Return the (x, y) coordinate for the center point of the cell that contains the specified text.  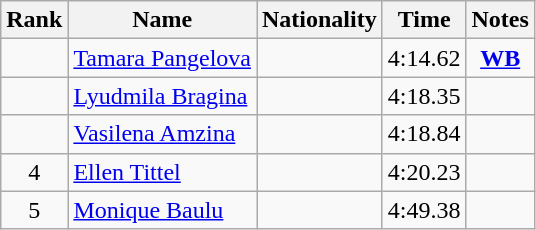
Rank (34, 20)
4:18.35 (424, 96)
4:18.84 (424, 134)
Name (162, 20)
Ellen Tittel (162, 172)
Vasilena Amzina (162, 134)
4:14.62 (424, 58)
WB (500, 58)
4:20.23 (424, 172)
Tamara Pangelova (162, 58)
5 (34, 210)
4:49.38 (424, 210)
Lyudmila Bragina (162, 96)
Notes (500, 20)
4 (34, 172)
Monique Baulu (162, 210)
Time (424, 20)
Nationality (319, 20)
